Detect which cell encompasses the target text, then output its [x, y] center coordinate. 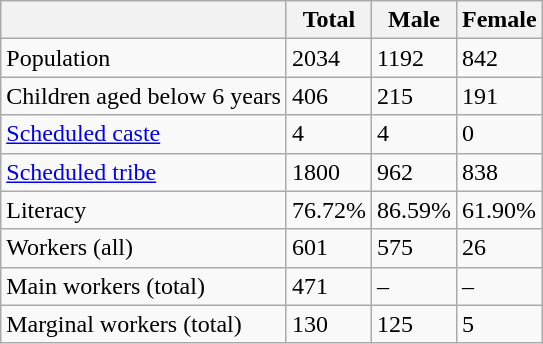
838 [500, 172]
Workers (all) [144, 248]
Children aged below 6 years [144, 96]
76.72% [328, 210]
Scheduled caste [144, 134]
Scheduled tribe [144, 172]
Female [500, 20]
406 [328, 96]
Population [144, 58]
471 [328, 286]
2034 [328, 58]
26 [500, 248]
962 [414, 172]
842 [500, 58]
125 [414, 324]
Literacy [144, 210]
Male [414, 20]
61.90% [500, 210]
Marginal workers (total) [144, 324]
215 [414, 96]
130 [328, 324]
575 [414, 248]
Main workers (total) [144, 286]
86.59% [414, 210]
601 [328, 248]
5 [500, 324]
191 [500, 96]
Total [328, 20]
0 [500, 134]
1192 [414, 58]
1800 [328, 172]
